Return [x, y] of the center of cell containing provided text 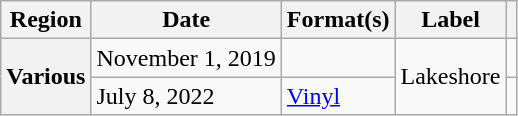
Region [46, 20]
Format(s) [338, 20]
Date [186, 20]
Lakeshore [450, 77]
Label [450, 20]
Various [46, 77]
Vinyl [338, 96]
November 1, 2019 [186, 58]
July 8, 2022 [186, 96]
